Detect which cell encompasses the target text, then output its [x, y] center coordinate. 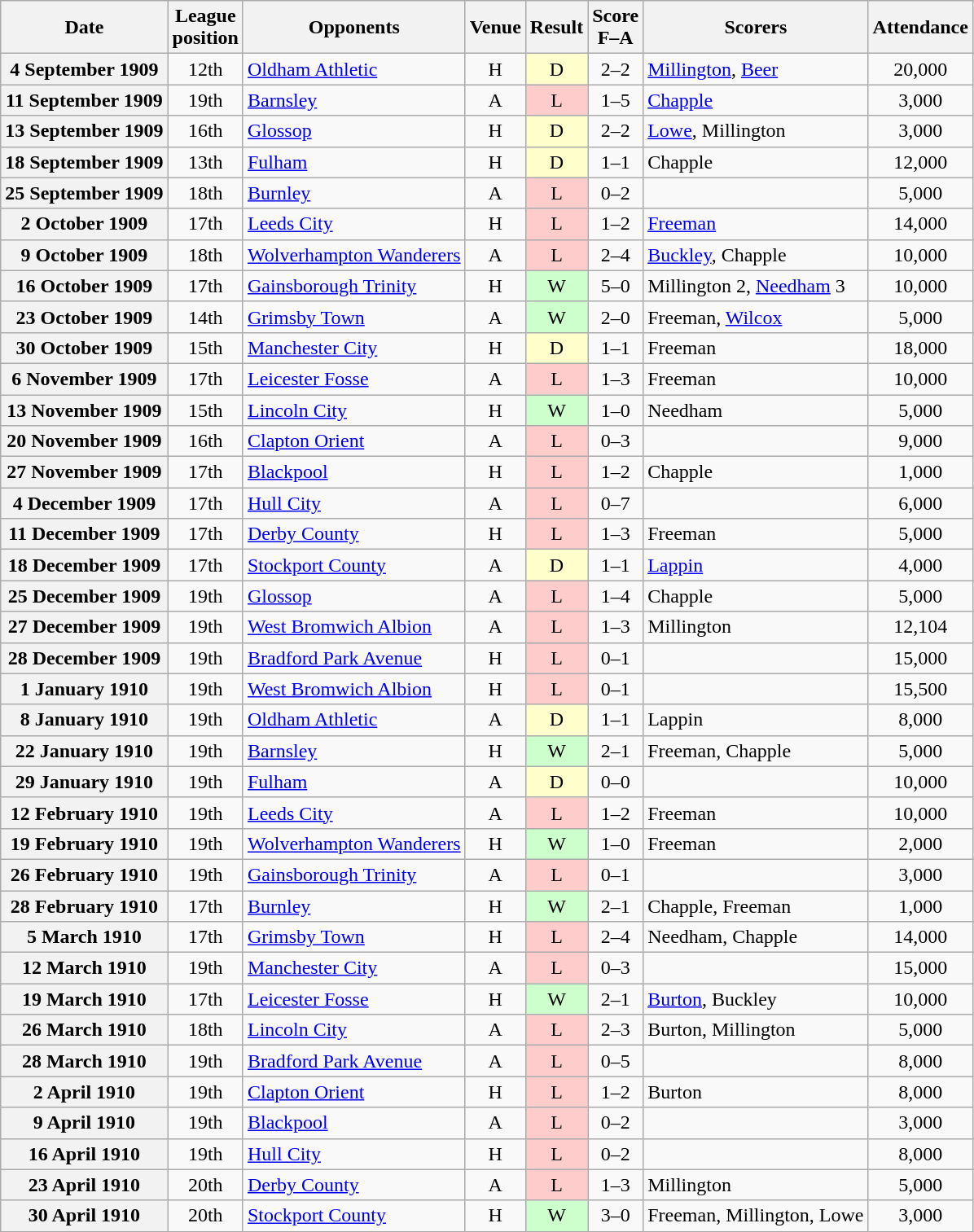
0–0 [616, 782]
28 December 1909 [85, 658]
5–0 [616, 286]
26 February 1910 [85, 875]
9 October 1909 [85, 255]
Freeman, Wilcox [756, 317]
Needham, Chapple [756, 937]
15,500 [920, 689]
Buckley, Chapple [756, 255]
18 September 1909 [85, 162]
4 September 1909 [85, 69]
Result [556, 28]
30 October 1909 [85, 348]
12 February 1910 [85, 813]
3–0 [616, 1216]
9,000 [920, 441]
6 November 1909 [85, 379]
23 October 1909 [85, 317]
0–7 [616, 503]
13 September 1909 [85, 131]
Burton, Millington [756, 1030]
23 April 1910 [85, 1185]
Burton [756, 1092]
12 March 1910 [85, 968]
12,000 [920, 162]
Attendance [920, 28]
29 January 1910 [85, 782]
2–0 [616, 317]
20,000 [920, 69]
18 December 1909 [85, 565]
1–4 [616, 596]
Needham [756, 410]
2 April 1910 [85, 1092]
Freeman, Chapple [756, 751]
Chapple, Freeman [756, 906]
Millington 2, Needham 3 [756, 286]
16 October 1909 [85, 286]
11 December 1909 [85, 534]
6,000 [920, 503]
Millington, Beer [756, 69]
8 January 1910 [85, 720]
9 April 1910 [85, 1123]
27 December 1909 [85, 627]
Lowe, Millington [756, 131]
27 November 1909 [85, 472]
Burton, Buckley [756, 999]
26 March 1910 [85, 1030]
18,000 [920, 348]
19 March 1910 [85, 999]
25 December 1909 [85, 596]
14th [205, 317]
4 December 1909 [85, 503]
28 March 1910 [85, 1061]
2,000 [920, 844]
Opponents [353, 28]
ScoreF–A [616, 28]
11 September 1909 [85, 100]
12th [205, 69]
13th [205, 162]
Leagueposition [205, 28]
25 September 1909 [85, 193]
30 April 1910 [85, 1216]
12,104 [920, 627]
16 April 1910 [85, 1154]
1–5 [616, 100]
Venue [495, 28]
13 November 1909 [85, 410]
1 January 1910 [85, 689]
2 October 1909 [85, 224]
2–3 [616, 1030]
20 November 1909 [85, 441]
Freeman, Millington, Lowe [756, 1216]
Date [85, 28]
Scorers [756, 28]
4,000 [920, 565]
5 March 1910 [85, 937]
22 January 1910 [85, 751]
19 February 1910 [85, 844]
28 February 1910 [85, 906]
0–5 [616, 1061]
